Determine the [x, y] coordinate at the center of the cell enclosing the given text.  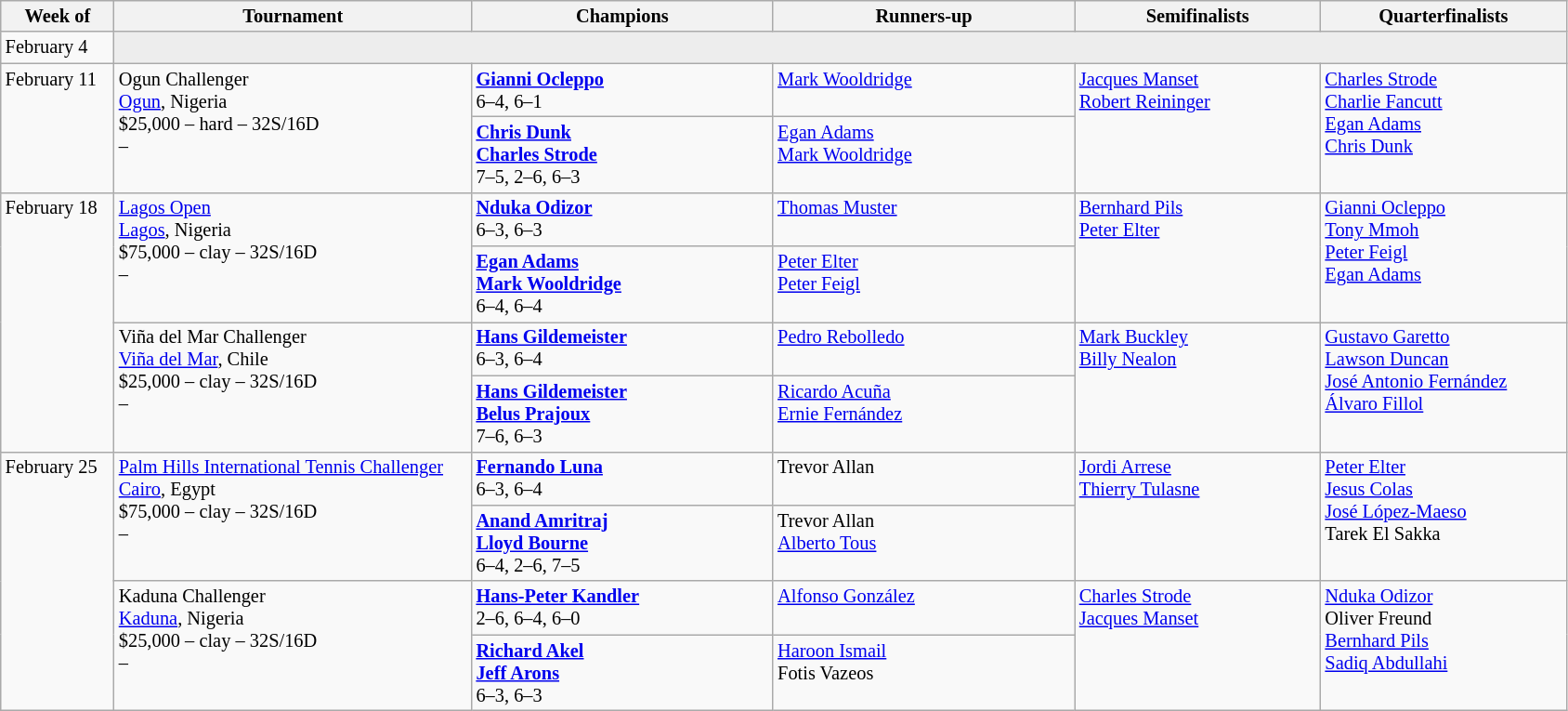
Nduka Odizor Oliver Freund Bernhard Pils Sadiq Abdullahi [1444, 645]
Gianni Ocleppo 6–4, 6–1 [622, 90]
Ricardo Acuña Ernie Fernández [923, 414]
February 11 [58, 128]
Charles Strode Charlie Fancutt Egan Adams Chris Dunk [1444, 128]
Lagos Open Lagos, Nigeria$75,000 – clay – 32S/16D – [294, 257]
Jordi Arrese Thierry Tulasne [1198, 517]
Champions [622, 16]
Runners-up [923, 16]
Quarterfinalists [1444, 16]
Tournament [294, 16]
Hans-Peter Kandler 2–6, 6–4, 6–0 [622, 608]
Trevor Allan Alberto Tous [923, 543]
Hans Gildemeister 6–3, 6–4 [622, 349]
February 4 [58, 47]
Week of [58, 16]
Kaduna Challenger Kaduna, Nigeria$25,000 – clay – 32S/16D – [294, 645]
Egan Adams Mark Wooldridge [923, 154]
Viña del Mar Challenger Viña del Mar, Chile$25,000 – clay – 32S/16D – [294, 387]
Charles Strode Jacques Manset [1198, 645]
Hans Gildemeister Belus Prajoux7–6, 6–3 [622, 414]
Richard Akel Jeff Arons6–3, 6–3 [622, 673]
Semifinalists [1198, 16]
Nduka Odizor 6–3, 6–3 [622, 219]
Pedro Rebolledo [923, 349]
Peter Elter Peter Feigl [923, 284]
Chris Dunk Charles Strode7–5, 2–6, 6–3 [622, 154]
Haroon Ismail Fotis Vazeos [923, 673]
Ogun Challenger Ogun, Nigeria$25,000 – hard – 32S/16D – [294, 128]
Egan Adams Mark Wooldridge6–4, 6–4 [622, 284]
Mark Buckley Billy Nealon [1198, 387]
February 25 [58, 582]
February 18 [58, 322]
Anand Amritraj Lloyd Bourne6–4, 2–6, 7–5 [622, 543]
Mark Wooldridge [923, 90]
Palm Hills International Tennis Challenger Cairo, Egypt$75,000 – clay – 32S/16D – [294, 517]
Gustavo Garetto Lawson Duncan José Antonio Fernández Álvaro Fillol [1444, 387]
Trevor Allan [923, 479]
Peter Elter Jesus Colas José López-Maeso Tarek El Sakka [1444, 517]
Gianni Ocleppo Tony Mmoh Peter Feigl Egan Adams [1444, 257]
Bernhard Pils Peter Elter [1198, 257]
Thomas Muster [923, 219]
Fernando Luna 6–3, 6–4 [622, 479]
Alfonso González [923, 608]
Jacques Manset Robert Reininger [1198, 128]
